Identify which cell holds the provided text, then report its [x, y] central coordinate. 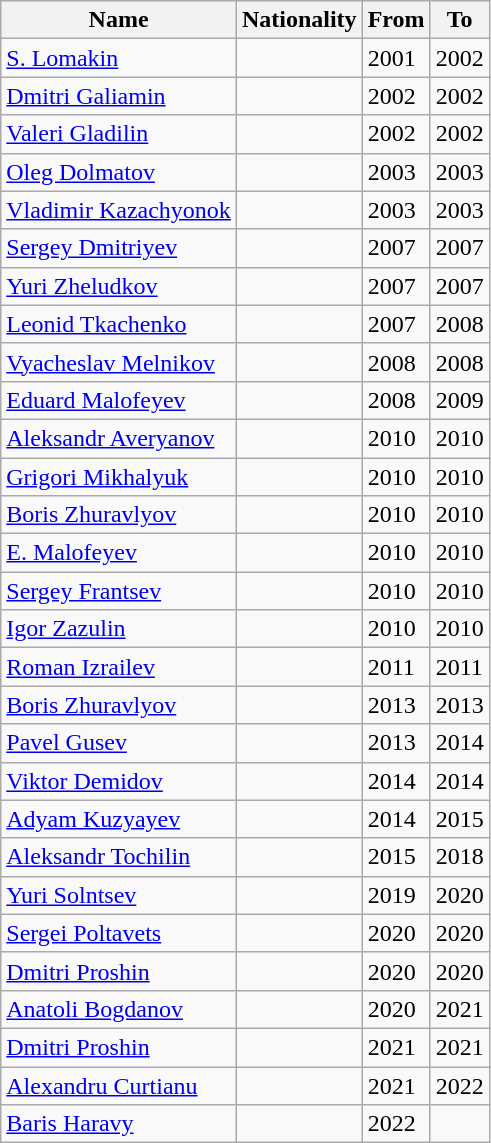
2009 [460, 400]
E. Malofeyev [119, 553]
Anatoli Bogdanov [119, 1009]
Sergey Frantsev [119, 591]
Aleksandr Tochilin [119, 857]
To [460, 20]
Sergey Dmitriyev [119, 248]
Leonid Tkachenko [119, 324]
Roman Izrailev [119, 667]
Baris Haravy [119, 1124]
Igor Zazulin [119, 629]
Alexandru Curtianu [119, 1085]
Viktor Demidov [119, 781]
Aleksandr Averyanov [119, 438]
Oleg Dolmatov [119, 172]
Name [119, 20]
Dmitri Galiamin [119, 96]
From [396, 20]
Valeri Gladilin [119, 134]
Vladimir Kazachyonok [119, 210]
Vyacheslav Melnikov [119, 362]
Grigori Mikhalyuk [119, 477]
2001 [396, 58]
Yuri Solntsev [119, 895]
2019 [396, 895]
Yuri Zheludkov [119, 286]
Adyam Kuzyayev [119, 819]
Sergei Poltavets [119, 933]
Eduard Malofeyev [119, 400]
Pavel Gusev [119, 743]
2018 [460, 857]
S. Lomakin [119, 58]
Nationality [299, 20]
